For the text-containing cell, return its midpoint in [X, Y] coordinate format. 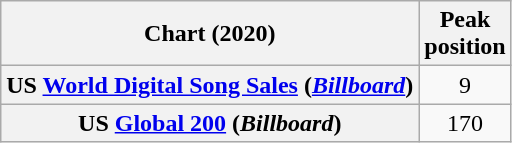
170 [465, 123]
Chart (2020) [210, 34]
US Global 200 (Billboard) [210, 123]
9 [465, 85]
Peakposition [465, 34]
US World Digital Song Sales (Billboard) [210, 85]
